Return [X, Y] of the center of cell containing provided text 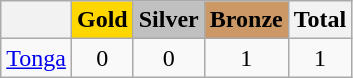
Gold [102, 20]
Silver [168, 20]
Tonga [36, 58]
Total [320, 20]
Bronze [246, 20]
